Output the (X, Y) coordinate of the center of the cell containing the given text.  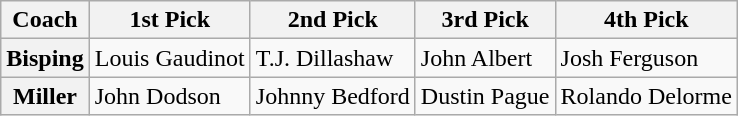
Louis Gaudinot (170, 58)
Bisping (45, 58)
1st Pick (170, 20)
4th Pick (646, 20)
John Albert (485, 58)
Dustin Pague (485, 96)
John Dodson (170, 96)
3rd Pick (485, 20)
Josh Ferguson (646, 58)
2nd Pick (332, 20)
Johnny Bedford (332, 96)
T.J. Dillashaw (332, 58)
Rolando Delorme (646, 96)
Coach (45, 20)
Miller (45, 96)
